From the cell containing the given text, extract its center point as [x, y] coordinate. 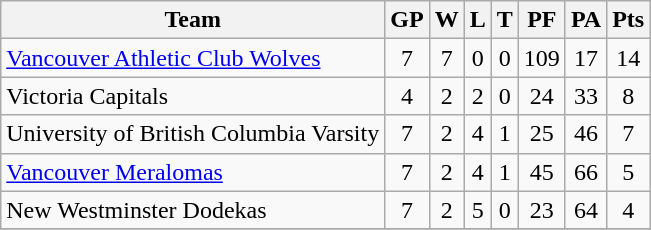
46 [586, 134]
Vancouver Athletic Club Wolves [193, 58]
New Westminster Dodekas [193, 210]
L [478, 20]
8 [628, 96]
Pts [628, 20]
23 [542, 210]
PF [542, 20]
Victoria Capitals [193, 96]
45 [542, 172]
GP [407, 20]
Team [193, 20]
64 [586, 210]
University of British Columbia Varsity [193, 134]
24 [542, 96]
17 [586, 58]
PA [586, 20]
Vancouver Meralomas [193, 172]
25 [542, 134]
14 [628, 58]
W [446, 20]
33 [586, 96]
109 [542, 58]
T [504, 20]
66 [586, 172]
